Provide the (x, y) coordinate of the cell's center where the given text is located.  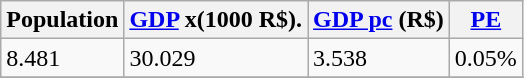
GDP pc (R$) (379, 20)
0.05% (486, 58)
8.481 (62, 58)
GDP x(1000 R$). (216, 20)
PE (486, 20)
Population (62, 20)
30.029 (216, 58)
3.538 (379, 58)
